For the text-containing cell, return its midpoint in (x, y) coordinate format. 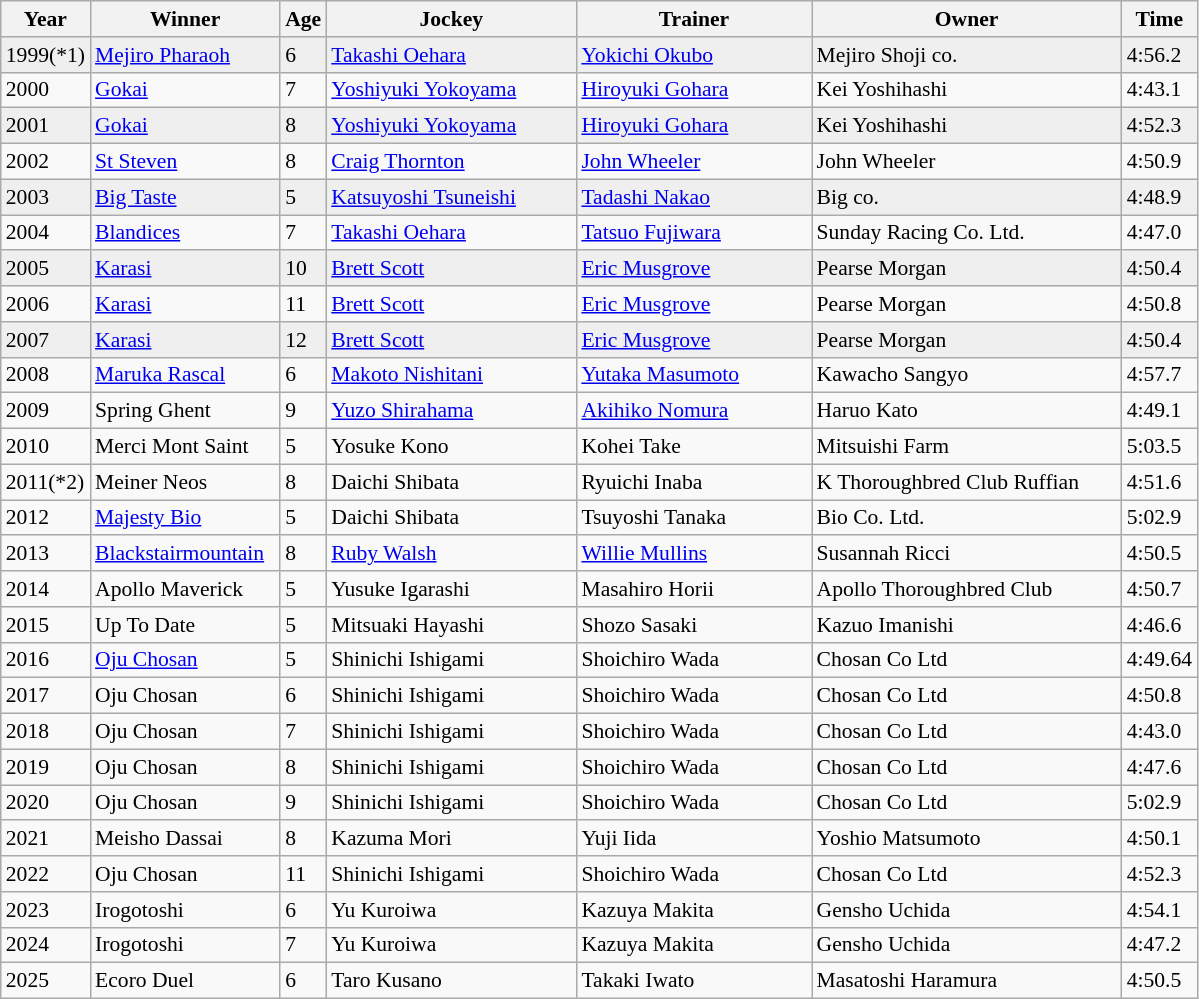
2016 (46, 660)
Meiner Neos (185, 482)
Up To Date (185, 625)
Ruby Walsh (451, 554)
4:56.2 (1160, 55)
Sunday Racing Co. Ltd. (967, 233)
Masatoshi Haramura (967, 981)
4:50.7 (1160, 589)
2013 (46, 554)
2021 (46, 839)
Bio Co. Ltd. (967, 518)
Yuzo Shirahama (451, 411)
2007 (46, 340)
4:50.9 (1160, 162)
2018 (46, 732)
2020 (46, 803)
2017 (46, 696)
Kohei Take (694, 447)
Taro Kusano (451, 981)
St Steven (185, 162)
2002 (46, 162)
4:47.6 (1160, 767)
Meisho Dassai (185, 839)
2012 (46, 518)
4:43.0 (1160, 732)
4:46.6 (1160, 625)
4:49.64 (1160, 660)
Mitsuaki Hayashi (451, 625)
2000 (46, 90)
Mejiro Shoji co. (967, 55)
Ryuichi Inaba (694, 482)
Time (1160, 19)
Apollo Thoroughbred Club (967, 589)
2025 (46, 981)
2009 (46, 411)
Age (303, 19)
4:54.1 (1160, 910)
Winner (185, 19)
Big Taste (185, 197)
Yusuke Igarashi (451, 589)
Tatsuo Fujiwara (694, 233)
2004 (46, 233)
Yokichi Okubo (694, 55)
Merci Mont Saint (185, 447)
4:43.1 (1160, 90)
Takaki Iwato (694, 981)
Year (46, 19)
5:03.5 (1160, 447)
K Thoroughbred Club Ruffian (967, 482)
4:50.1 (1160, 839)
4:47.2 (1160, 945)
4:48.9 (1160, 197)
Blandices (185, 233)
Craig Thornton (451, 162)
Yutaka Masumoto (694, 375)
2022 (46, 874)
Spring Ghent (185, 411)
2023 (46, 910)
Katsuyoshi Tsuneishi (451, 197)
Mitsuishi Farm (967, 447)
2015 (46, 625)
Apollo Maverick (185, 589)
Masahiro Horii (694, 589)
2010 (46, 447)
2008 (46, 375)
Jockey (451, 19)
Makoto Nishitani (451, 375)
Majesty Bio (185, 518)
2006 (46, 304)
2014 (46, 589)
2011(*2) (46, 482)
Trainer (694, 19)
Ecoro Duel (185, 981)
Mejiro Pharaoh (185, 55)
4:51.6 (1160, 482)
10 (303, 269)
Tsuyoshi Tanaka (694, 518)
4:47.0 (1160, 233)
Susannah Ricci (967, 554)
2003 (46, 197)
2019 (46, 767)
Big co. (967, 197)
Akihiko Nomura (694, 411)
4:49.1 (1160, 411)
2001 (46, 126)
1999(*1) (46, 55)
12 (303, 340)
Yoshio Matsumoto (967, 839)
Kazuo Imanishi (967, 625)
Tadashi Nakao (694, 197)
Kawacho Sangyo (967, 375)
Shozo Sasaki (694, 625)
Willie Mullins (694, 554)
2024 (46, 945)
Blackstairmountain (185, 554)
Kazuma Mori (451, 839)
Owner (967, 19)
4:57.7 (1160, 375)
Yuji Iida (694, 839)
Yosuke Kono (451, 447)
Haruo Kato (967, 411)
Maruka Rascal (185, 375)
2005 (46, 269)
